For the text-containing cell, return its midpoint in [x, y] coordinate format. 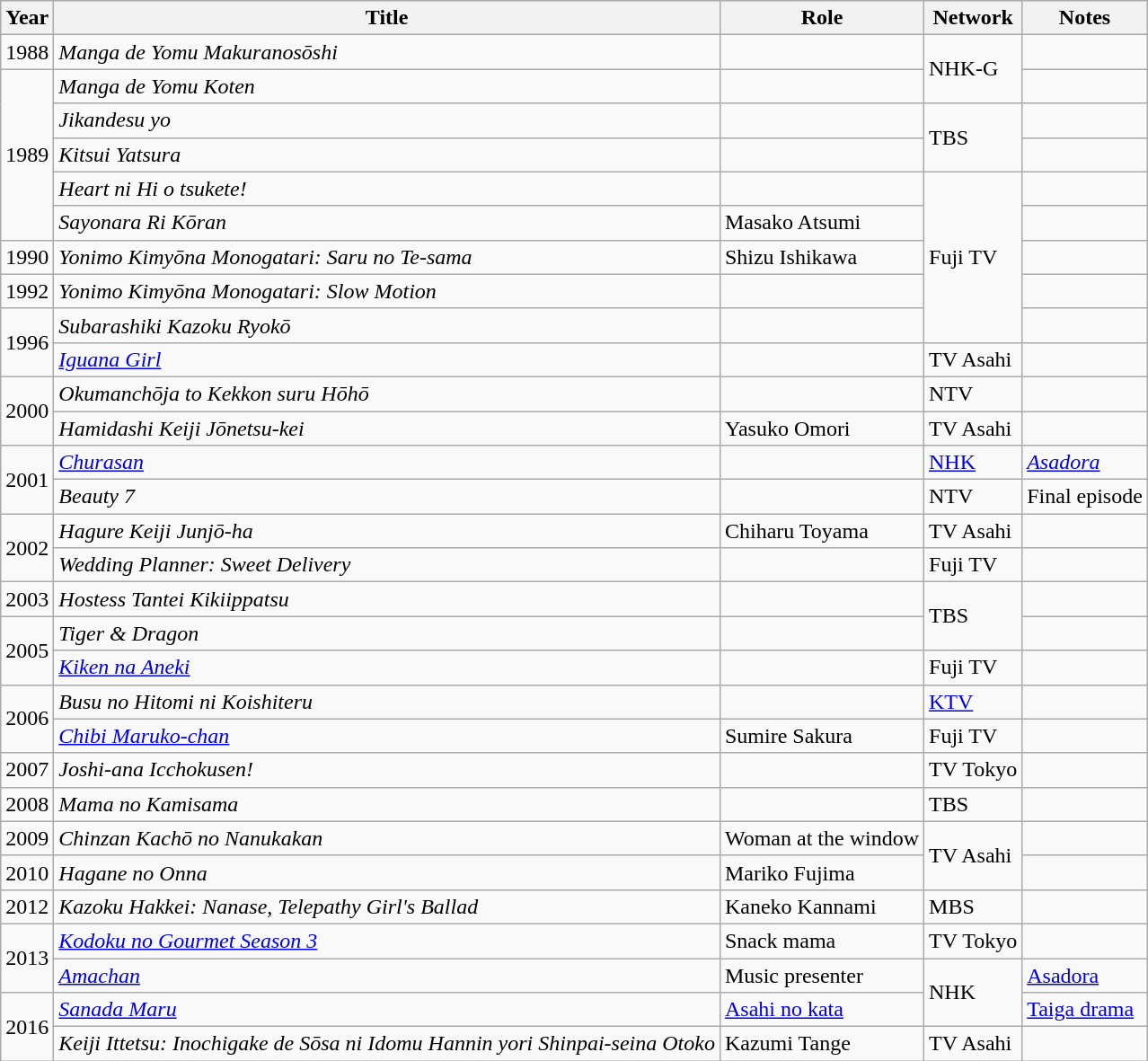
Kitsui Yatsura [387, 155]
Music presenter [821, 975]
Woman at the window [821, 838]
Kodoku no Gourmet Season 3 [387, 941]
Sumire Sakura [821, 736]
Amachan [387, 975]
Yasuko Omori [821, 429]
Sanada Maru [387, 1010]
1988 [27, 52]
Yonimo Kimyōna Monogatari: Saru no Te-sama [387, 257]
Iguana Girl [387, 359]
2009 [27, 838]
Joshi-ana Icchokusen! [387, 770]
1996 [27, 342]
Jikandesu yo [387, 120]
2002 [27, 548]
Beauty 7 [387, 497]
Snack mama [821, 941]
Kiken na Aneki [387, 668]
1990 [27, 257]
Hagure Keiji Junjō-ha [387, 531]
Subarashiki Kazoku Ryokō [387, 325]
Final episode [1085, 497]
2016 [27, 1027]
Mariko Fujima [821, 872]
Hamidashi Keiji Jōnetsu-kei [387, 429]
Heart ni Hi o tsukete! [387, 189]
Chinzan Kachō no Nanukakan [387, 838]
2006 [27, 719]
Taiga drama [1085, 1010]
Masako Atsumi [821, 223]
Shizu Ishikawa [821, 257]
Wedding Planner: Sweet Delivery [387, 565]
Busu no Hitomi ni Koishiteru [387, 702]
Kazoku Hakkei: Nanase, Telepathy Girl's Ballad [387, 906]
Yonimo Kimyōna Monogatari: Slow Motion [387, 291]
2007 [27, 770]
Manga de Yomu Makuranosōshi [387, 52]
2000 [27, 411]
Hagane no Onna [387, 872]
Churasan [387, 463]
1989 [27, 155]
Hostess Tantei Kikiippatsu [387, 599]
Network [974, 18]
2008 [27, 804]
Year [27, 18]
Kazumi Tange [821, 1044]
Chiharu Toyama [821, 531]
2001 [27, 480]
Role [821, 18]
Keiji Ittetsu: Inochigake de Sōsa ni Idomu Hannin yori Shinpai-seina Otoko [387, 1044]
Notes [1085, 18]
Tiger & Dragon [387, 633]
1992 [27, 291]
Asahi no kata [821, 1010]
NHK-G [974, 69]
Kaneko Kannami [821, 906]
Mama no Kamisama [387, 804]
Title [387, 18]
Okumanchōja to Kekkon suru Hōhō [387, 393]
KTV [974, 702]
2003 [27, 599]
MBS [974, 906]
2013 [27, 958]
2012 [27, 906]
2010 [27, 872]
Chibi Maruko-chan [387, 736]
Sayonara Ri Kōran [387, 223]
2005 [27, 650]
Manga de Yomu Koten [387, 86]
